Return (x, y) of the center of cell containing provided text 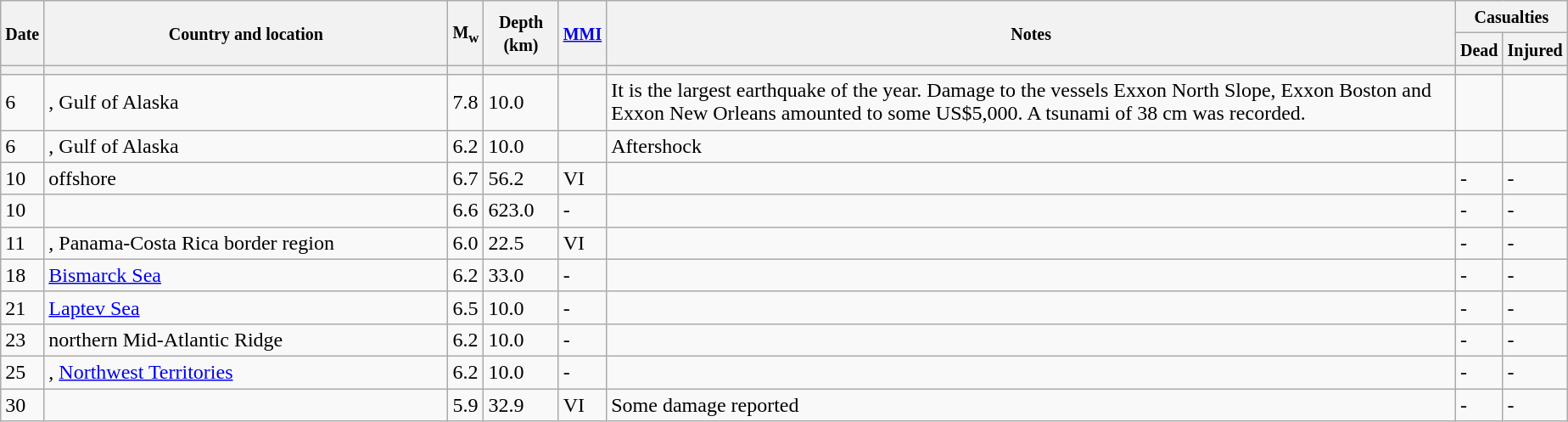
18 (22, 275)
22.5 (521, 243)
offshore (246, 178)
25 (22, 372)
6.0 (466, 243)
6.5 (466, 307)
Notes (1032, 33)
Date (22, 33)
Mw (466, 33)
MMI (582, 33)
11 (22, 243)
Injured (1535, 49)
Country and location (246, 33)
, Northwest Territories (246, 372)
30 (22, 405)
Aftershock (1032, 146)
Some damage reported (1032, 405)
7.8 (466, 102)
56.2 (521, 178)
23 (22, 340)
6.6 (466, 211)
6.7 (466, 178)
623.0 (521, 211)
Depth (km) (521, 33)
32.9 (521, 405)
21 (22, 307)
Laptev Sea (246, 307)
Bismarck Sea (246, 275)
northern Mid-Atlantic Ridge (246, 340)
33.0 (521, 275)
, Panama-Costa Rica border region (246, 243)
Dead (1479, 49)
5.9 (466, 405)
Casualties (1511, 17)
